Find where the given text appears and provide that cell's center as (x, y) coordinate. 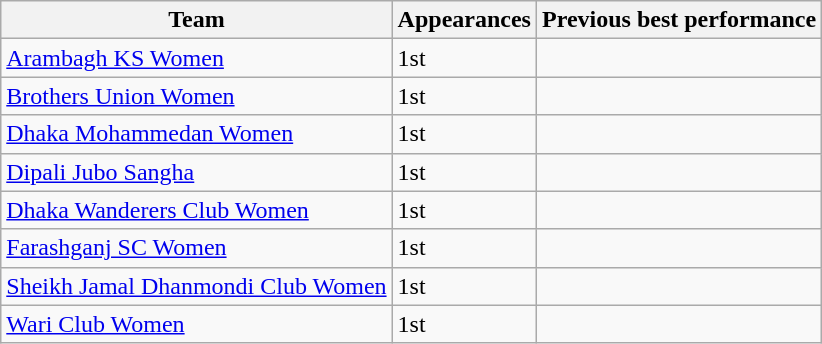
Appearances (464, 20)
Team (196, 20)
Brothers Union Women (196, 96)
Sheikh Jamal Dhanmondi Club Women (196, 286)
Dhaka Mohammedan Women (196, 134)
Wari Club Women (196, 324)
Farashganj SC Women (196, 248)
Dipali Jubo Sangha (196, 172)
Dhaka Wanderers Club Women (196, 210)
Arambagh KS Women (196, 58)
Previous best performance (678, 20)
